Return the [x, y] coordinate for the center point of the cell that contains the specified text.  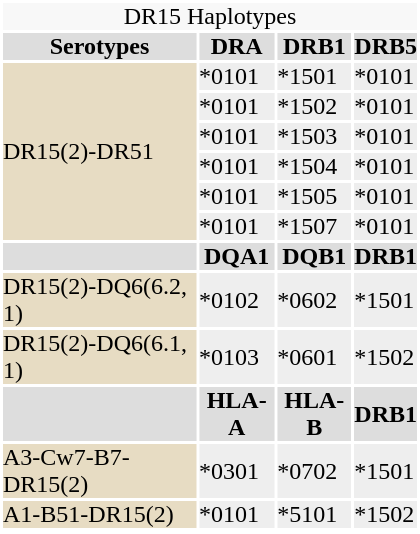
A1-B51-DR15(2) [100, 514]
*0602 [314, 300]
*0601 [314, 357]
*0301 [236, 471]
*1507 [314, 226]
DR15(2)-DQ6(6.1, 1) [100, 357]
DRB5 [386, 46]
DR15(2)-DR51 [100, 152]
DRA [236, 46]
A3-Cw7-B7-DR15(2) [100, 471]
Serotypes [100, 46]
DQA1 [236, 256]
HLA-B [314, 414]
*0702 [314, 471]
*1504 [314, 166]
*5101 [314, 514]
*1503 [314, 136]
*0103 [236, 357]
*0102 [236, 300]
DR15(2)-DQ6(6.2, 1) [100, 300]
DQB1 [314, 256]
HLA-A [236, 414]
DR15 Haplotypes [210, 16]
*1505 [314, 196]
